Provide the (x, y) coordinate of the cell's center where the given text is located.  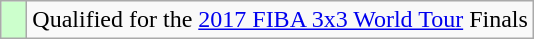
Qualified for the 2017 FIBA 3x3 World Tour Finals (280, 20)
